Extract the [x, y] coordinate from the center of the cell holding the provided text.  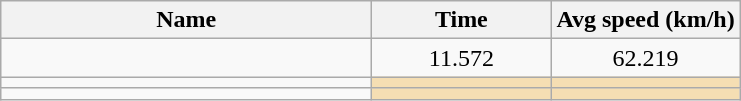
62.219 [646, 58]
11.572 [462, 58]
Name [186, 20]
Avg speed (km/h) [646, 20]
Time [462, 20]
